Extract the (x, y) coordinate from the center of the cell holding the provided text.  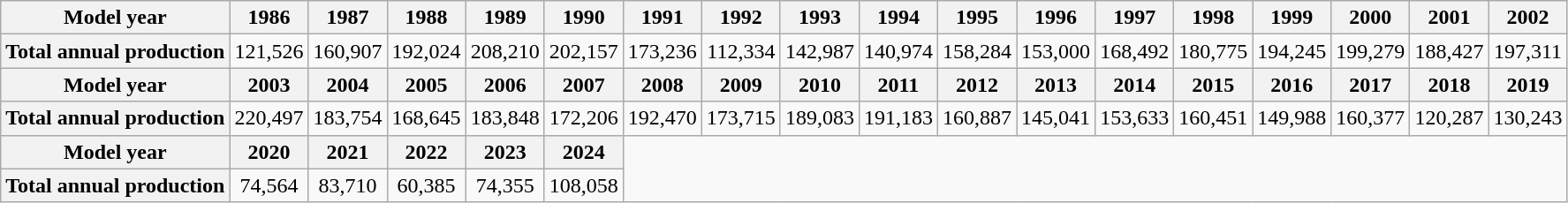
153,633 (1134, 118)
2000 (1371, 18)
142,987 (820, 51)
2013 (1057, 85)
2014 (1134, 85)
2009 (740, 85)
199,279 (1371, 51)
2003 (269, 85)
1989 (505, 18)
2001 (1449, 18)
172,206 (583, 118)
1993 (820, 18)
1988 (426, 18)
160,907 (348, 51)
202,157 (583, 51)
160,887 (977, 118)
1996 (1057, 18)
2008 (663, 85)
160,451 (1214, 118)
173,236 (663, 51)
158,284 (977, 51)
2017 (1371, 85)
183,848 (505, 118)
1999 (1292, 18)
1986 (269, 18)
1997 (1134, 18)
2011 (898, 85)
74,564 (269, 185)
1994 (898, 18)
197,311 (1528, 51)
1987 (348, 18)
2005 (426, 85)
2007 (583, 85)
220,497 (269, 118)
168,645 (426, 118)
1995 (977, 18)
153,000 (1057, 51)
2012 (977, 85)
2018 (1449, 85)
2002 (1528, 18)
2015 (1214, 85)
74,355 (505, 185)
2023 (505, 152)
173,715 (740, 118)
168,492 (1134, 51)
120,287 (1449, 118)
160,377 (1371, 118)
112,334 (740, 51)
2010 (820, 85)
188,427 (1449, 51)
1990 (583, 18)
1998 (1214, 18)
83,710 (348, 185)
108,058 (583, 185)
192,470 (663, 118)
194,245 (1292, 51)
130,243 (1528, 118)
192,024 (426, 51)
149,988 (1292, 118)
208,210 (505, 51)
2016 (1292, 85)
191,183 (898, 118)
121,526 (269, 51)
2019 (1528, 85)
189,083 (820, 118)
2021 (348, 152)
2006 (505, 85)
183,754 (348, 118)
2004 (348, 85)
60,385 (426, 185)
2020 (269, 152)
180,775 (1214, 51)
2024 (583, 152)
145,041 (1057, 118)
140,974 (898, 51)
1991 (663, 18)
1992 (740, 18)
2022 (426, 152)
